For the text-containing cell, return its midpoint in [x, y] coordinate format. 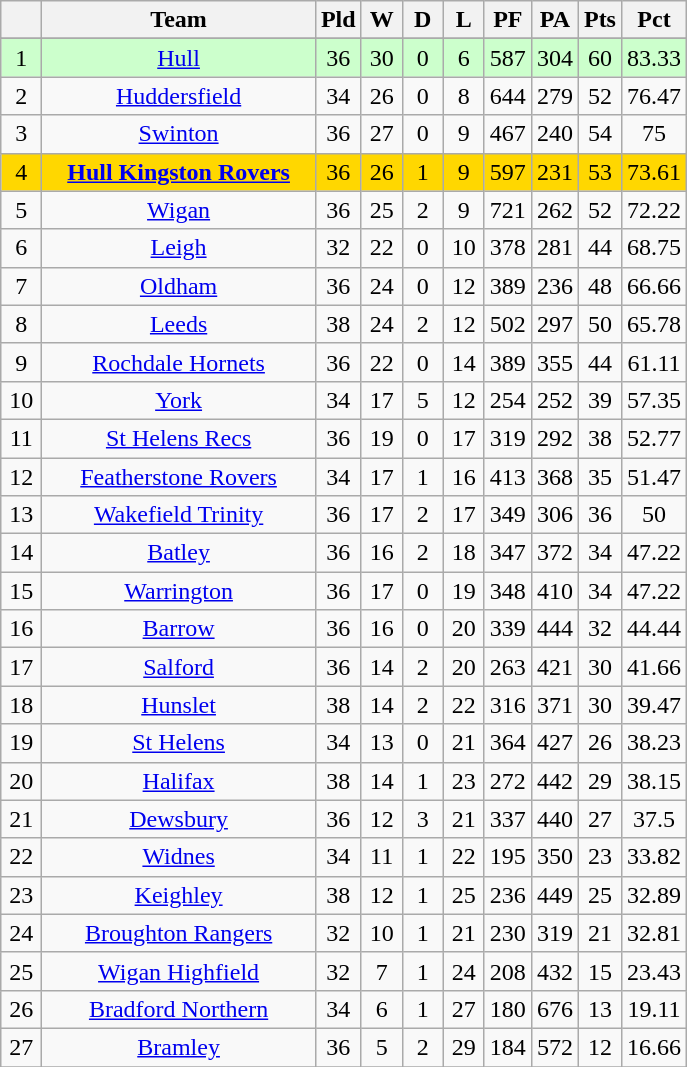
263 [508, 667]
427 [554, 743]
61.11 [654, 362]
272 [508, 781]
350 [554, 857]
Salford [179, 667]
442 [554, 781]
St Helens Recs [179, 438]
16.66 [654, 1047]
Leeds [179, 324]
Dewsbury [179, 819]
53 [600, 172]
54 [600, 134]
502 [508, 324]
Batley [179, 553]
Hunslet [179, 705]
35 [600, 477]
413 [508, 477]
76.47 [654, 96]
410 [554, 591]
262 [554, 210]
48 [600, 286]
440 [554, 819]
240 [554, 134]
39 [600, 400]
PA [554, 20]
60 [600, 58]
644 [508, 96]
72.22 [654, 210]
St Helens [179, 743]
38.23 [654, 743]
368 [554, 477]
721 [508, 210]
Team [179, 20]
PF [508, 20]
65.78 [654, 324]
51.47 [654, 477]
467 [508, 134]
195 [508, 857]
Oldham [179, 286]
33.82 [654, 857]
347 [508, 553]
Hull [179, 58]
4 [22, 172]
L [464, 20]
52.77 [654, 438]
44.44 [654, 629]
Bradford Northern [179, 1009]
Widnes [179, 857]
Pct [654, 20]
231 [554, 172]
304 [554, 58]
39.47 [654, 705]
Wigan Highfield [179, 971]
676 [554, 1009]
337 [508, 819]
73.61 [654, 172]
444 [554, 629]
Pld [338, 20]
Keighley [179, 895]
Broughton Rangers [179, 933]
349 [508, 515]
Rochdale Hornets [179, 362]
292 [554, 438]
68.75 [654, 248]
180 [508, 1009]
75 [654, 134]
Leigh [179, 248]
32.89 [654, 895]
572 [554, 1047]
Wakefield Trinity [179, 515]
316 [508, 705]
Huddersfield [179, 96]
66.66 [654, 286]
306 [554, 515]
38.15 [654, 781]
281 [554, 248]
57.35 [654, 400]
32.81 [654, 933]
D [422, 20]
Pts [600, 20]
37.5 [654, 819]
279 [554, 96]
23.43 [654, 971]
364 [508, 743]
339 [508, 629]
Barrow [179, 629]
378 [508, 248]
230 [508, 933]
449 [554, 895]
Hull Kingston Rovers [179, 172]
Halifax [179, 781]
W [382, 20]
19.11 [654, 1009]
208 [508, 971]
371 [554, 705]
83.33 [654, 58]
597 [508, 172]
York [179, 400]
297 [554, 324]
254 [508, 400]
Wigan [179, 210]
Swinton [179, 134]
41.66 [654, 667]
184 [508, 1047]
348 [508, 591]
Featherstone Rovers [179, 477]
432 [554, 971]
Bramley [179, 1047]
421 [554, 667]
355 [554, 362]
252 [554, 400]
Warrington [179, 591]
587 [508, 58]
372 [554, 553]
